Pinpoint the cell where the given text exists, returning its [X, Y] midpoint coordinate. 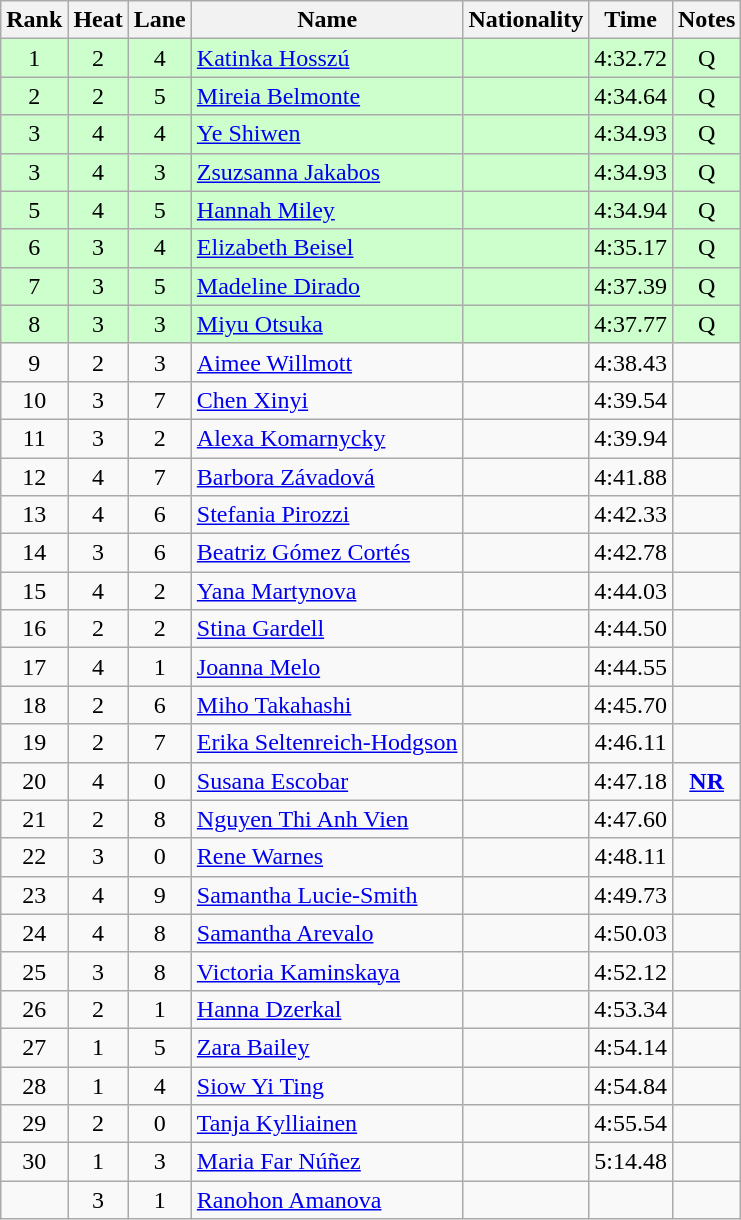
Notes [706, 20]
26 [34, 1009]
4:37.39 [631, 286]
Joanna Melo [327, 667]
5:14.48 [631, 1162]
4:47.18 [631, 781]
14 [34, 553]
Stina Gardell [327, 629]
Ye Shiwen [327, 134]
Name [327, 20]
Rank [34, 20]
Maria Far Núñez [327, 1162]
4:55.54 [631, 1124]
4:44.55 [631, 667]
NR [706, 781]
4:41.88 [631, 477]
30 [34, 1162]
Stefania Pirozzi [327, 515]
4:45.70 [631, 705]
Hannah Miley [327, 210]
Samantha Arevalo [327, 933]
15 [34, 591]
Heat [98, 20]
Beatriz Gómez Cortés [327, 553]
Miho Takahashi [327, 705]
Nationality [526, 20]
Nguyen Thi Anh Vien [327, 819]
4:46.11 [631, 743]
Yana Martynova [327, 591]
4:42.33 [631, 515]
Tanja Kylliainen [327, 1124]
4:47.60 [631, 819]
Hanna Dzerkal [327, 1009]
4:34.94 [631, 210]
18 [34, 705]
4:42.78 [631, 553]
Mireia Belmonte [327, 96]
Rene Warnes [327, 857]
4:39.54 [631, 400]
19 [34, 743]
27 [34, 1047]
4:53.34 [631, 1009]
Victoria Kaminskaya [327, 971]
21 [34, 819]
12 [34, 477]
Zsuzsanna Jakabos [327, 172]
Chen Xinyi [327, 400]
4:54.14 [631, 1047]
4:50.03 [631, 933]
Barbora Závadová [327, 477]
Time [631, 20]
23 [34, 895]
4:54.84 [631, 1085]
Katinka Hosszú [327, 58]
Elizabeth Beisel [327, 248]
4:49.73 [631, 895]
Erika Seltenreich-Hodgson [327, 743]
4:52.12 [631, 971]
Samantha Lucie-Smith [327, 895]
4:44.03 [631, 591]
Ranohon Amanova [327, 1200]
11 [34, 438]
4:32.72 [631, 58]
22 [34, 857]
16 [34, 629]
Lane [160, 20]
13 [34, 515]
Aimee Willmott [327, 362]
4:48.11 [631, 857]
10 [34, 400]
20 [34, 781]
4:44.50 [631, 629]
Susana Escobar [327, 781]
25 [34, 971]
4:34.64 [631, 96]
17 [34, 667]
4:35.17 [631, 248]
4:38.43 [631, 362]
Siow Yi Ting [327, 1085]
29 [34, 1124]
Miyu Otsuka [327, 324]
4:37.77 [631, 324]
28 [34, 1085]
Madeline Dirado [327, 286]
Alexa Komarnycky [327, 438]
24 [34, 933]
4:39.94 [631, 438]
Zara Bailey [327, 1047]
